For the text-containing cell, return its midpoint in (X, Y) coordinate format. 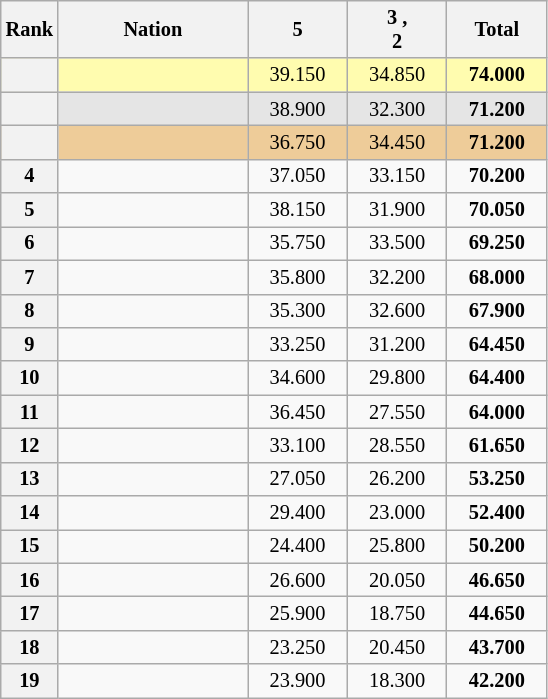
29.400 (298, 513)
33.500 (397, 243)
53.250 (497, 479)
6 (30, 243)
33.100 (298, 445)
16 (30, 580)
31.900 (397, 210)
43.700 (497, 647)
35.800 (298, 277)
19 (30, 681)
23.900 (298, 681)
32.300 (397, 109)
4 (30, 176)
27.050 (298, 479)
3 ,2 (397, 29)
61.650 (497, 445)
20.450 (397, 647)
70.050 (497, 210)
46.650 (497, 580)
Nation (153, 29)
28.550 (397, 445)
Total (497, 29)
33.250 (298, 344)
12 (30, 445)
26.600 (298, 580)
37.050 (298, 176)
36.750 (298, 142)
38.150 (298, 210)
44.650 (497, 613)
18.750 (397, 613)
14 (30, 513)
11 (30, 412)
70.200 (497, 176)
34.850 (397, 75)
36.450 (298, 412)
52.400 (497, 513)
10 (30, 378)
33.150 (397, 176)
64.400 (497, 378)
50.200 (497, 546)
42.200 (497, 681)
39.150 (298, 75)
38.900 (298, 109)
18 (30, 647)
18.300 (397, 681)
27.550 (397, 412)
35.300 (298, 311)
13 (30, 479)
32.600 (397, 311)
17 (30, 613)
69.250 (497, 243)
15 (30, 546)
23.250 (298, 647)
8 (30, 311)
34.450 (397, 142)
25.900 (298, 613)
7 (30, 277)
29.800 (397, 378)
64.450 (497, 344)
Rank (30, 29)
20.050 (397, 580)
26.200 (397, 479)
9 (30, 344)
64.000 (497, 412)
23.000 (397, 513)
25.800 (397, 546)
24.400 (298, 546)
35.750 (298, 243)
68.000 (497, 277)
74.000 (497, 75)
31.200 (397, 344)
34.600 (298, 378)
32.200 (397, 277)
67.900 (497, 311)
